Identify which cell holds the provided text, then report its [x, y] central coordinate. 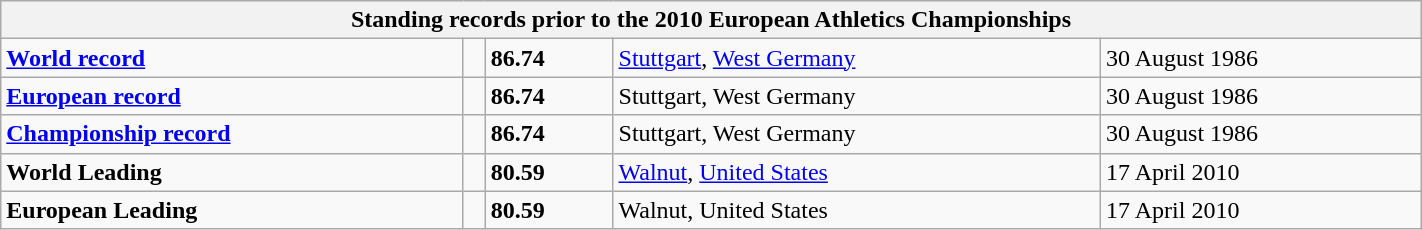
Standing records prior to the 2010 European Athletics Championships [711, 20]
European record [232, 96]
European Leading [232, 210]
World record [232, 58]
World Leading [232, 172]
Championship record [232, 134]
